From the cell containing the given text, extract its center point as [X, Y] coordinate. 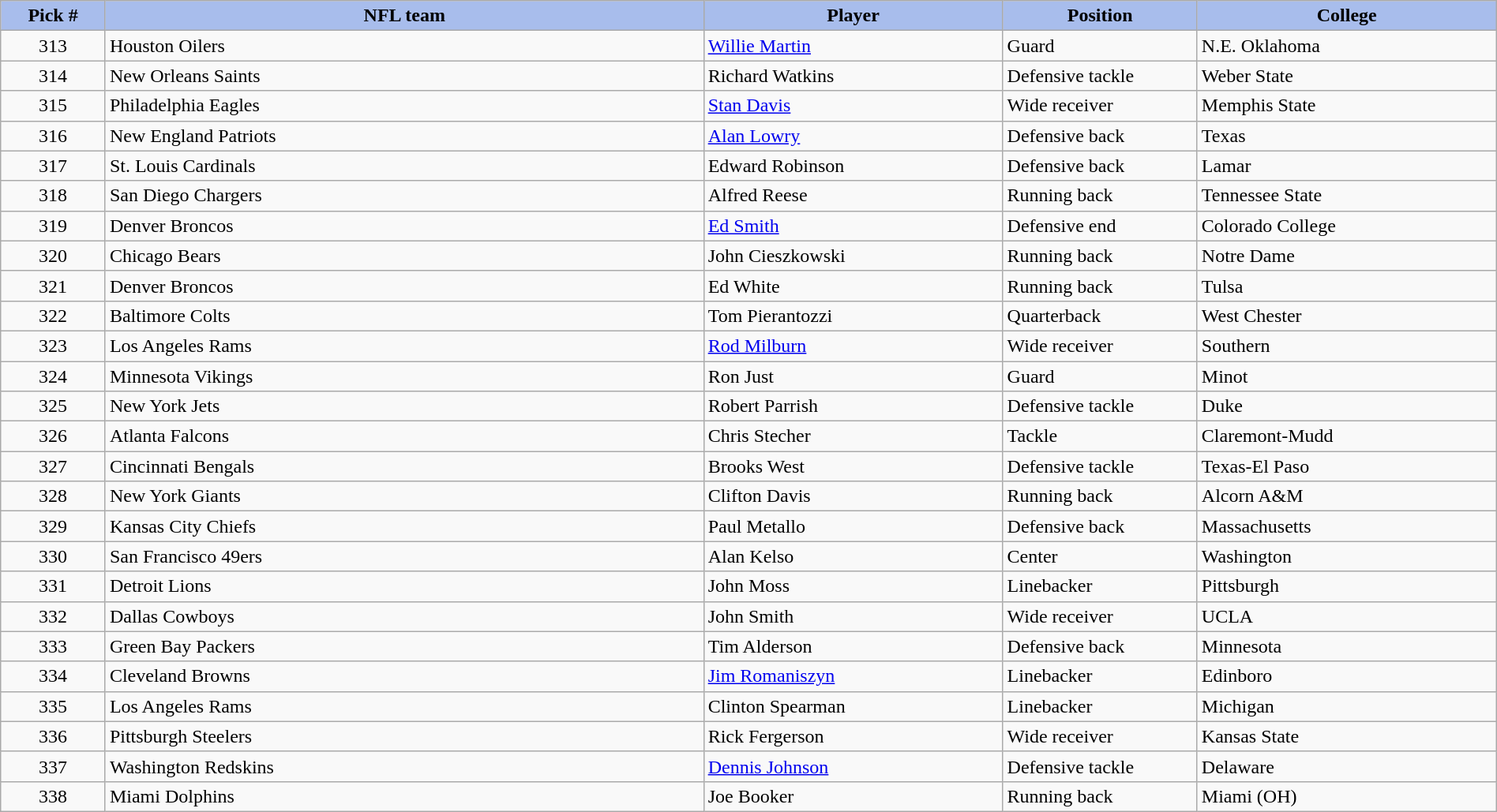
Stan Davis [853, 106]
Robert Parrish [853, 406]
334 [54, 676]
Clinton Spearman [853, 706]
338 [54, 796]
Delaware [1347, 766]
Dallas Cowboys [404, 616]
Kansas State [1347, 736]
316 [54, 136]
Pittsburgh [1347, 586]
Alfred Reese [853, 196]
John Moss [853, 586]
324 [54, 376]
Position [1100, 16]
319 [54, 226]
Richard Watkins [853, 76]
Dennis Johnson [853, 766]
Miami (OH) [1347, 796]
Edinboro [1347, 676]
Colorado College [1347, 226]
San Francisco 49ers [404, 556]
Texas-El Paso [1347, 466]
Player [853, 16]
Southern [1347, 346]
Willie Martin [853, 46]
Philadelphia Eagles [404, 106]
Edward Robinson [853, 166]
College [1347, 16]
Miami Dolphins [404, 796]
Joe Booker [853, 796]
Kansas City Chiefs [404, 526]
Minnesota [1347, 646]
New England Patriots [404, 136]
Notre Dame [1347, 256]
328 [54, 496]
Jim Romaniszyn [853, 676]
Tennessee State [1347, 196]
314 [54, 76]
335 [54, 706]
Weber State [1347, 76]
John Cieszkowski [853, 256]
Massachusetts [1347, 526]
331 [54, 586]
Lamar [1347, 166]
Texas [1347, 136]
Chicago Bears [404, 256]
Ed Smith [853, 226]
Washington Redskins [404, 766]
325 [54, 406]
Ron Just [853, 376]
327 [54, 466]
Cincinnati Bengals [404, 466]
321 [54, 286]
Ed White [853, 286]
Tim Alderson [853, 646]
Brooks West [853, 466]
Minot [1347, 376]
329 [54, 526]
New Orleans Saints [404, 76]
322 [54, 316]
Michigan [1347, 706]
336 [54, 736]
317 [54, 166]
NFL team [404, 16]
Tackle [1100, 436]
320 [54, 256]
333 [54, 646]
Center [1100, 556]
318 [54, 196]
313 [54, 46]
San Diego Chargers [404, 196]
323 [54, 346]
Rod Milburn [853, 346]
Tom Pierantozzi [853, 316]
315 [54, 106]
Claremont-Mudd [1347, 436]
Atlanta Falcons [404, 436]
Cleveland Browns [404, 676]
Washington [1347, 556]
New York Jets [404, 406]
Detroit Lions [404, 586]
N.E. Oklahoma [1347, 46]
Pick # [54, 16]
Baltimore Colts [404, 316]
Green Bay Packers [404, 646]
Chris Stecher [853, 436]
John Smith [853, 616]
St. Louis Cardinals [404, 166]
Defensive end [1100, 226]
Duke [1347, 406]
Memphis State [1347, 106]
Quarterback [1100, 316]
Alan Lowry [853, 136]
West Chester [1347, 316]
Paul Metallo [853, 526]
Pittsburgh Steelers [404, 736]
Tulsa [1347, 286]
Alcorn A&M [1347, 496]
Rick Fergerson [853, 736]
330 [54, 556]
337 [54, 766]
UCLA [1347, 616]
332 [54, 616]
326 [54, 436]
Minnesota Vikings [404, 376]
Clifton Davis [853, 496]
Alan Kelso [853, 556]
Houston Oilers [404, 46]
New York Giants [404, 496]
